Capture the cell that displays the provided text and extract its (x, y) central coordinate. 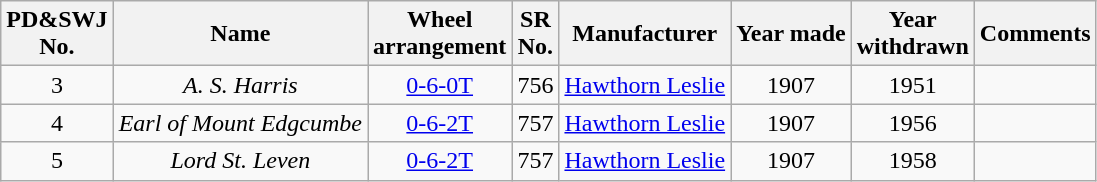
A. S. Harris (240, 85)
1958 (912, 161)
4 (57, 123)
Comments (1035, 34)
1956 (912, 123)
3 (57, 85)
PD&SWJNo. (57, 34)
SRNo. (536, 34)
0-6-0T (440, 85)
Manufacturer (645, 34)
5 (57, 161)
756 (536, 85)
1951 (912, 85)
Lord St. Leven (240, 161)
Earl of Mount Edgcumbe (240, 123)
Name (240, 34)
Year made (792, 34)
Yearwithdrawn (912, 34)
Wheelarrangement (440, 34)
